Output the (X, Y) coordinate of the center of the cell containing the given text.  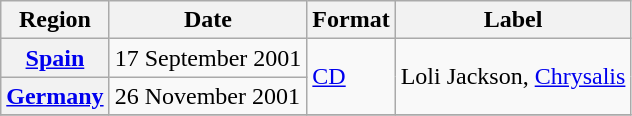
Date (208, 20)
CD (351, 77)
Germany (55, 96)
26 November 2001 (208, 96)
17 September 2001 (208, 58)
Format (351, 20)
Region (55, 20)
Label (513, 20)
Loli Jackson, Chrysalis (513, 77)
Spain (55, 58)
